Capture the cell that displays the provided text and extract its (X, Y) central coordinate. 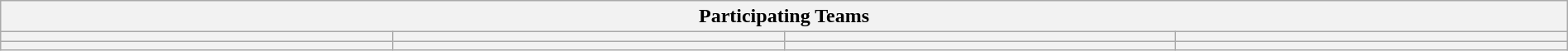
Participating Teams (784, 16)
